Return [x, y] of the center of cell containing provided text 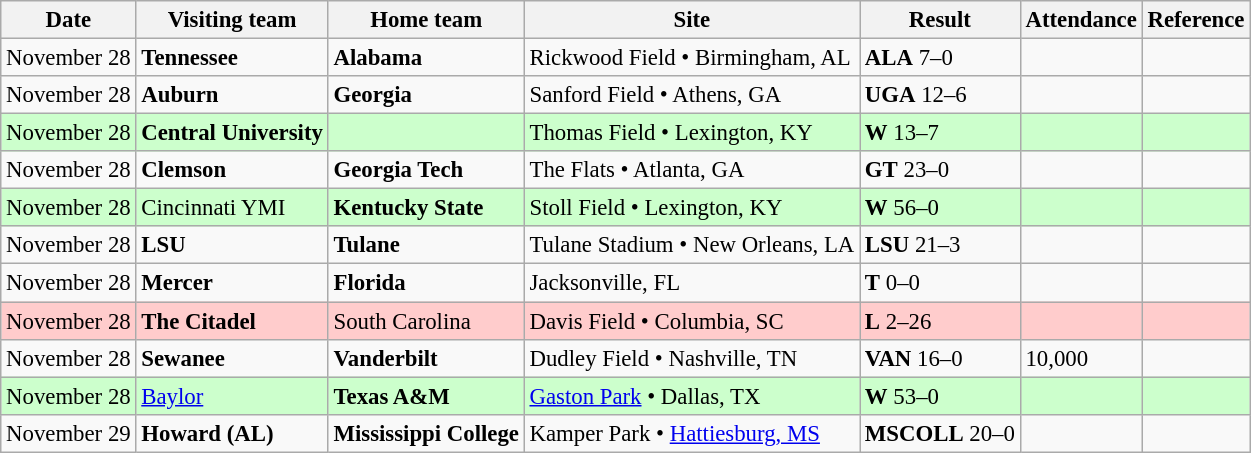
L 2–26 [940, 321]
Visiting team [232, 20]
Result [940, 20]
Florida [426, 283]
W 56–0 [940, 208]
South Carolina [426, 321]
Georgia [426, 95]
November 29 [68, 433]
Attendance [1081, 20]
10,000 [1081, 358]
MSCOLL 20–0 [940, 433]
Rickwood Field • Birmingham, AL [692, 58]
Central University [232, 133]
VAN 16–0 [940, 358]
Mississippi College [426, 433]
LSU 21–3 [940, 245]
Alabama [426, 58]
Reference [1196, 20]
Tulane Stadium • New Orleans, LA [692, 245]
GT 23–0 [940, 170]
Stoll Field • Lexington, KY [692, 208]
Sewanee [232, 358]
Site [692, 20]
Kamper Park • Hattiesburg, MS [692, 433]
Jacksonville, FL [692, 283]
Mercer [232, 283]
Dudley Field • Nashville, TN [692, 358]
Auburn [232, 95]
ALA 7–0 [940, 58]
Date [68, 20]
Gaston Park • Dallas, TX [692, 396]
Sanford Field • Athens, GA [692, 95]
UGA 12–6 [940, 95]
Vanderbilt [426, 358]
Clemson [232, 170]
W 13–7 [940, 133]
Cincinnati YMI [232, 208]
T 0–0 [940, 283]
Kentucky State [426, 208]
W 53–0 [940, 396]
Howard (AL) [232, 433]
Tennessee [232, 58]
Davis Field • Columbia, SC [692, 321]
LSU [232, 245]
Home team [426, 20]
The Citadel [232, 321]
Thomas Field • Lexington, KY [692, 133]
Texas A&M [426, 396]
The Flats • Atlanta, GA [692, 170]
Baylor [232, 396]
Georgia Tech [426, 170]
Tulane [426, 245]
